Return [x, y] of the center of cell containing provided text 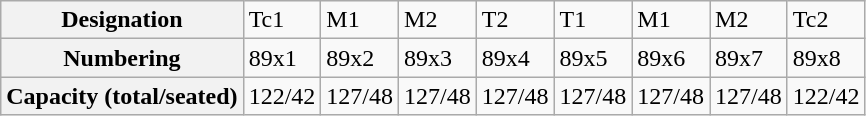
89x6 [671, 58]
T1 [593, 20]
Tc1 [282, 20]
T2 [515, 20]
Numbering [122, 58]
89x4 [515, 58]
89x7 [749, 58]
89x8 [826, 58]
89x5 [593, 58]
89x1 [282, 58]
89x3 [438, 58]
Tc2 [826, 20]
89x2 [360, 58]
Designation [122, 20]
Capacity (total/seated) [122, 96]
